Search for the cell housing the specified text and yield its [X, Y] center coordinate. 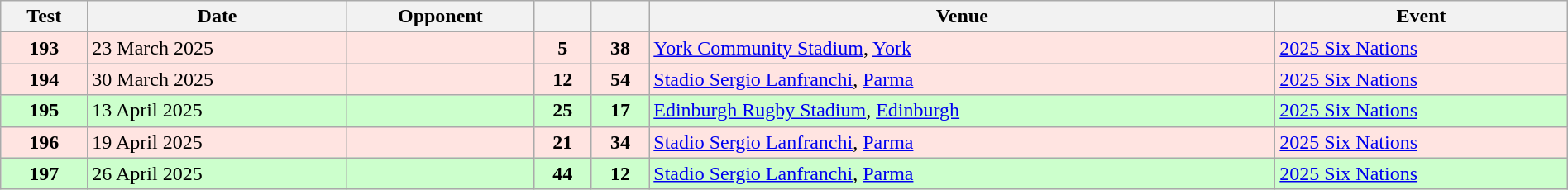
Edinburgh Rugby Stadium, Edinburgh [963, 111]
196 [45, 142]
44 [562, 173]
17 [620, 111]
13 April 2025 [217, 111]
Opponent [440, 17]
York Community Stadium, York [963, 48]
25 [562, 111]
Date [217, 17]
193 [45, 48]
Test [45, 17]
23 March 2025 [217, 48]
194 [45, 79]
30 March 2025 [217, 79]
19 April 2025 [217, 142]
34 [620, 142]
26 April 2025 [217, 173]
54 [620, 79]
Venue [963, 17]
38 [620, 48]
195 [45, 111]
Event [1421, 17]
5 [562, 48]
21 [562, 142]
197 [45, 173]
